Detect which cell encompasses the target text, then output its (x, y) center coordinate. 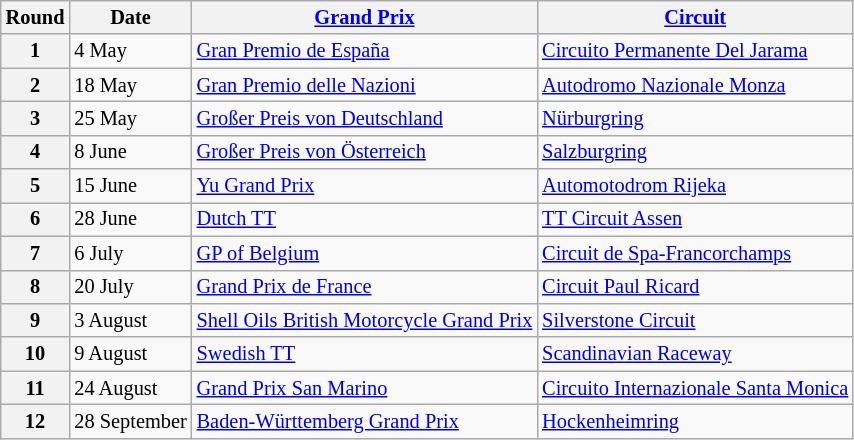
Round (36, 17)
9 August (130, 354)
3 August (130, 320)
Grand Prix de France (365, 287)
9 (36, 320)
6 (36, 219)
4 (36, 152)
12 (36, 421)
GP of Belgium (365, 253)
18 May (130, 85)
4 May (130, 51)
24 August (130, 388)
Date (130, 17)
Dutch TT (365, 219)
28 June (130, 219)
2 (36, 85)
Autodromo Nazionale Monza (695, 85)
TT Circuit Assen (695, 219)
Swedish TT (365, 354)
Circuit (695, 17)
Yu Grand Prix (365, 186)
3 (36, 118)
1 (36, 51)
Circuit Paul Ricard (695, 287)
Grand Prix San Marino (365, 388)
7 (36, 253)
Circuit de Spa-Francorchamps (695, 253)
Gran Premio delle Nazioni (365, 85)
8 June (130, 152)
Großer Preis von Deutschland (365, 118)
Scandinavian Raceway (695, 354)
11 (36, 388)
15 June (130, 186)
10 (36, 354)
Grand Prix (365, 17)
Silverstone Circuit (695, 320)
6 July (130, 253)
Automotodrom Rijeka (695, 186)
Gran Premio de España (365, 51)
Circuito Permanente Del Jarama (695, 51)
Circuito Internazionale Santa Monica (695, 388)
Salzburgring (695, 152)
8 (36, 287)
28 September (130, 421)
Hockenheimring (695, 421)
Baden-Württemberg Grand Prix (365, 421)
20 July (130, 287)
Shell Oils British Motorcycle Grand Prix (365, 320)
Nürburgring (695, 118)
5 (36, 186)
Großer Preis von Österreich (365, 152)
25 May (130, 118)
